Detect which cell encompasses the target text, then output its (X, Y) center coordinate. 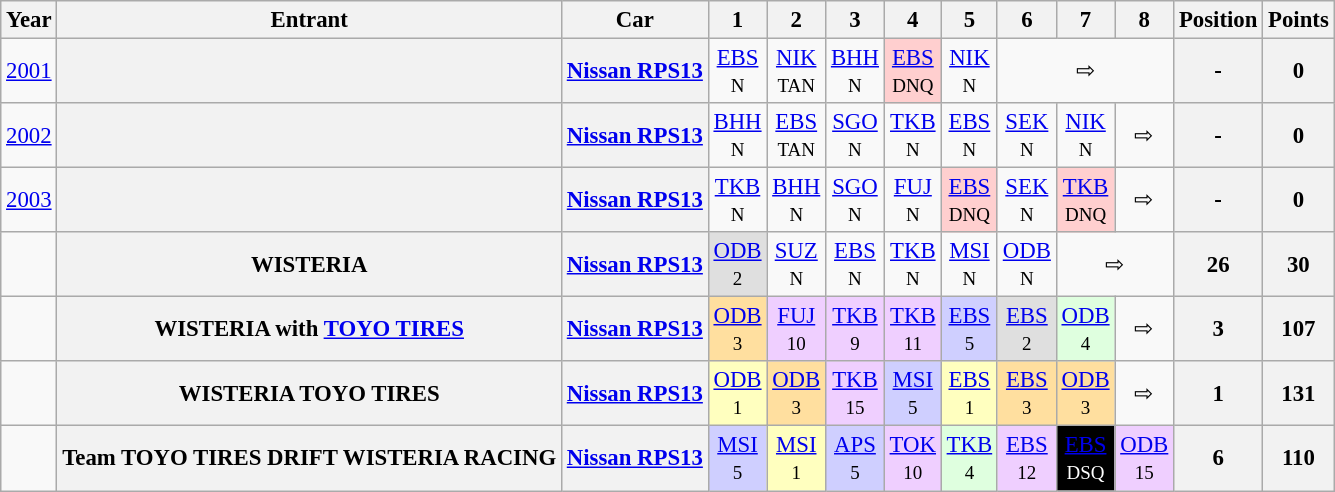
26 (1218, 264)
2001 (29, 72)
ODBN (1026, 264)
SUZN (796, 264)
131 (1298, 394)
ODB4 (1086, 330)
WISTERIA TOYO TIRES (310, 394)
110 (1298, 458)
ODB1 (738, 394)
FUJ10 (796, 330)
2002 (29, 136)
TKB11 (912, 330)
30 (1298, 264)
EBSTAN (796, 136)
ODB2 (738, 264)
EBS3 (1026, 394)
Team TOYO TIRES DRIFT WISTERIA RACING (310, 458)
EBS12 (1026, 458)
WISTERIA with TOYO TIRES (310, 330)
4 (912, 20)
107 (1298, 330)
TKB15 (856, 394)
7 (1086, 20)
5 (969, 20)
TOK10 (912, 458)
EBS2 (1026, 330)
Entrant (310, 20)
ODB15 (1144, 458)
8 (1144, 20)
MSIN (969, 264)
APS5 (856, 458)
Position (1218, 20)
NIKTAN (796, 72)
2003 (29, 200)
Points (1298, 20)
TKB4 (969, 458)
EBS5 (969, 330)
EBSDSQ (1086, 458)
TKBDNQ (1086, 200)
2 (796, 20)
Car (634, 20)
MSI1 (796, 458)
EBS1 (969, 394)
WISTERIA (310, 264)
Year (29, 20)
FUJN (912, 200)
TKB9 (856, 330)
